Extract the [x, y] coordinate from the center of the cell holding the provided text.  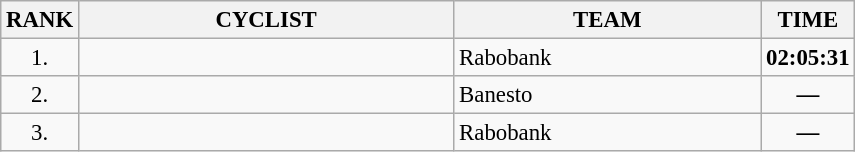
RANK [40, 20]
2. [40, 95]
02:05:31 [808, 58]
1. [40, 58]
TEAM [608, 20]
CYCLIST [266, 20]
TIME [808, 20]
3. [40, 133]
Banesto [608, 95]
